Output the (X, Y) coordinate of the center of the cell containing the given text.  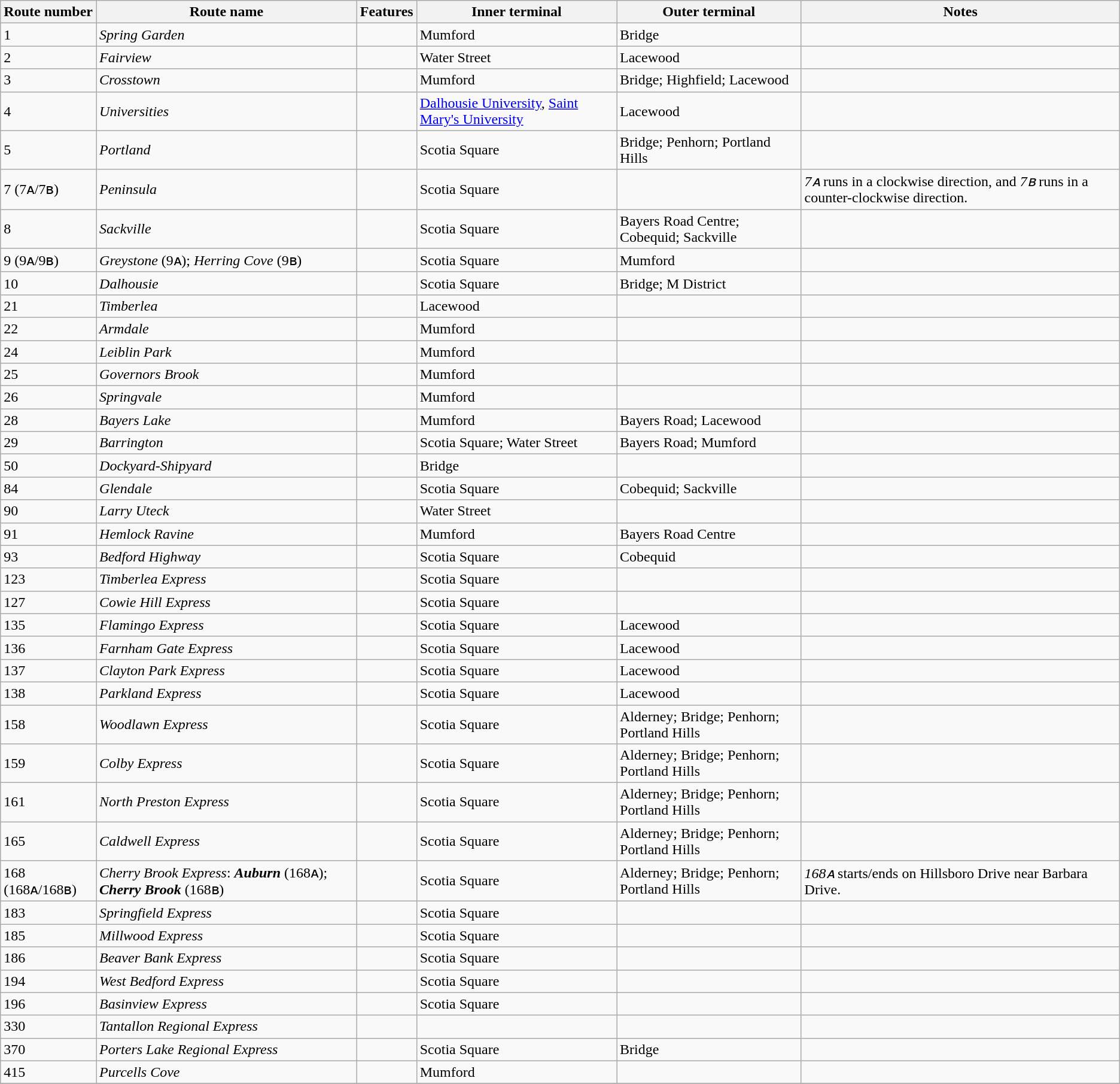
Peninsula (227, 189)
Barrington (227, 443)
159 (48, 764)
22 (48, 329)
165 (48, 842)
Glendale (227, 488)
Timberlea (227, 306)
Millwood Express (227, 936)
24 (48, 351)
25 (48, 375)
Features (386, 12)
Springvale (227, 397)
91 (48, 534)
Route name (227, 12)
Basinview Express (227, 1004)
415 (48, 1072)
Governors Brook (227, 375)
1 (48, 35)
Bayers Road; Lacewood (708, 420)
Hemlock Ravine (227, 534)
7 (7ᴀ/7ʙ) (48, 189)
Tantallon Regional Express (227, 1027)
93 (48, 557)
Porters Lake Regional Express (227, 1049)
161 (48, 802)
Greystone (9ᴀ); Herring Cove (9ʙ) (227, 260)
370 (48, 1049)
168 (168ᴀ/168ʙ) (48, 881)
10 (48, 283)
Outer terminal (708, 12)
Spring Garden (227, 35)
Portland (227, 150)
Larry Uteck (227, 511)
127 (48, 602)
Bayers Road; Mumford (708, 443)
Cobequid (708, 557)
Leiblin Park (227, 351)
Purcells Cove (227, 1072)
Caldwell Express (227, 842)
Beaver Bank Express (227, 958)
Route number (48, 12)
Farnham Gate Express (227, 648)
28 (48, 420)
Cobequid; Sackville (708, 488)
Scotia Square; Water Street (516, 443)
Flamingo Express (227, 625)
Bridge; M District (708, 283)
Crosstown (227, 80)
Sackville (227, 229)
Bridge; Penhorn; Portland Hills (708, 150)
Dockyard-Shipyard (227, 466)
183 (48, 913)
2 (48, 57)
3 (48, 80)
8 (48, 229)
West Bedford Express (227, 981)
137 (48, 670)
Bridge; Highfield; Lacewood (708, 80)
5 (48, 150)
9 (9ᴀ/9ʙ) (48, 260)
Colby Express (227, 764)
Fairview (227, 57)
158 (48, 724)
168ᴀ starts/ends on Hillsboro Drive near Barbara Drive. (960, 881)
29 (48, 443)
Timberlea Express (227, 579)
Parkland Express (227, 693)
196 (48, 1004)
330 (48, 1027)
Dalhousie (227, 283)
Bayers Road Centre (708, 534)
90 (48, 511)
26 (48, 397)
Bayers Lake (227, 420)
Cherry Brook Express: Auburn (168ᴀ); Cherry Brook (168ʙ) (227, 881)
Dalhousie University, Saint Mary's University (516, 111)
Armdale (227, 329)
84 (48, 488)
136 (48, 648)
4 (48, 111)
Woodlawn Express (227, 724)
138 (48, 693)
7ᴀ runs in a clockwise direction, and 7ʙ runs in a counter-clockwise direction. (960, 189)
185 (48, 936)
Universities (227, 111)
50 (48, 466)
186 (48, 958)
Bedford Highway (227, 557)
Notes (960, 12)
Springfield Express (227, 913)
123 (48, 579)
Bayers Road Centre; Cobequid; Sackville (708, 229)
21 (48, 306)
194 (48, 981)
135 (48, 625)
Clayton Park Express (227, 670)
Inner terminal (516, 12)
Cowie Hill Express (227, 602)
North Preston Express (227, 802)
